Find where the given text appears and provide that cell's center as [X, Y] coordinate. 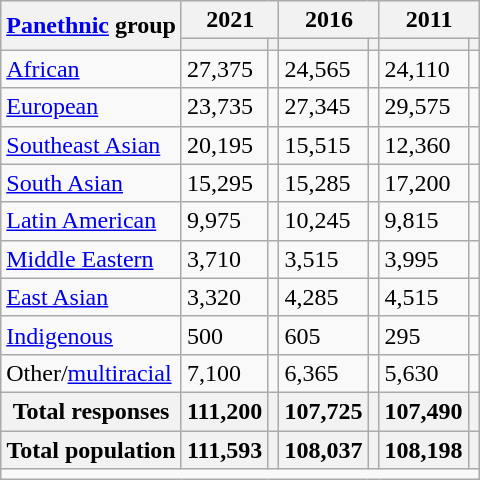
15,515 [324, 145]
Indigenous [92, 335]
3,995 [424, 259]
9,815 [424, 221]
Total population [92, 449]
African [92, 69]
20,195 [224, 145]
24,110 [424, 69]
12,360 [424, 145]
2021 [230, 20]
23,735 [224, 107]
4,285 [324, 297]
108,198 [424, 449]
Other/multiracial [92, 373]
3,320 [224, 297]
111,593 [224, 449]
Southeast Asian [92, 145]
15,285 [324, 183]
27,375 [224, 69]
295 [424, 335]
107,490 [424, 411]
2011 [429, 20]
10,245 [324, 221]
108,037 [324, 449]
3,710 [224, 259]
2016 [329, 20]
7,100 [224, 373]
107,725 [324, 411]
5,630 [424, 373]
24,565 [324, 69]
500 [224, 335]
6,365 [324, 373]
27,345 [324, 107]
3,515 [324, 259]
Panethnic group [92, 26]
4,515 [424, 297]
Total responses [92, 411]
Latin American [92, 221]
29,575 [424, 107]
European [92, 107]
111,200 [224, 411]
South Asian [92, 183]
15,295 [224, 183]
17,200 [424, 183]
9,975 [224, 221]
Middle Eastern [92, 259]
605 [324, 335]
East Asian [92, 297]
